For the text-containing cell, return its midpoint in (x, y) coordinate format. 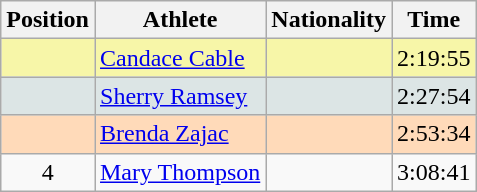
2:53:34 (434, 134)
Candace Cable (180, 58)
Position (48, 20)
2:19:55 (434, 58)
Brenda Zajac (180, 134)
4 (48, 172)
Athlete (180, 20)
Sherry Ramsey (180, 96)
Time (434, 20)
Mary Thompson (180, 172)
3:08:41 (434, 172)
2:27:54 (434, 96)
Nationality (329, 20)
